Locate the cell with the specified text and output its (x, y) center coordinate. 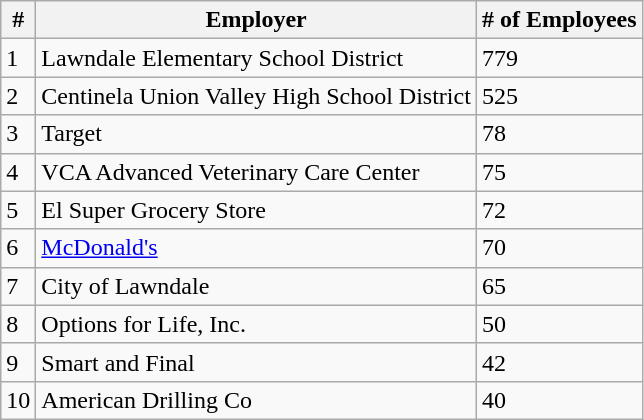
4 (18, 172)
65 (559, 286)
McDonald's (256, 248)
Options for Life, Inc. (256, 324)
Lawndale Elementary School District (256, 58)
779 (559, 58)
City of Lawndale (256, 286)
8 (18, 324)
525 (559, 96)
40 (559, 400)
Employer (256, 20)
# (18, 20)
1 (18, 58)
5 (18, 210)
50 (559, 324)
# of Employees (559, 20)
3 (18, 134)
Smart and Final (256, 362)
VCA Advanced Veterinary Care Center (256, 172)
75 (559, 172)
Target (256, 134)
6 (18, 248)
Centinela Union Valley High School District (256, 96)
9 (18, 362)
7 (18, 286)
American Drilling Co (256, 400)
78 (559, 134)
10 (18, 400)
72 (559, 210)
El Super Grocery Store (256, 210)
42 (559, 362)
70 (559, 248)
2 (18, 96)
